Provide the [X, Y] coordinate of the cell's center where the given text is located.  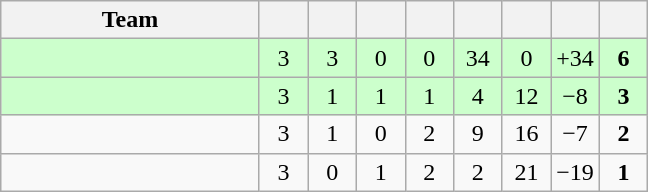
−8 [576, 96]
Team [130, 20]
12 [526, 96]
+34 [576, 58]
4 [478, 96]
−7 [576, 134]
−19 [576, 172]
9 [478, 134]
16 [526, 134]
34 [478, 58]
6 [624, 58]
21 [526, 172]
